Identify which cell holds the provided text, then report its (x, y) central coordinate. 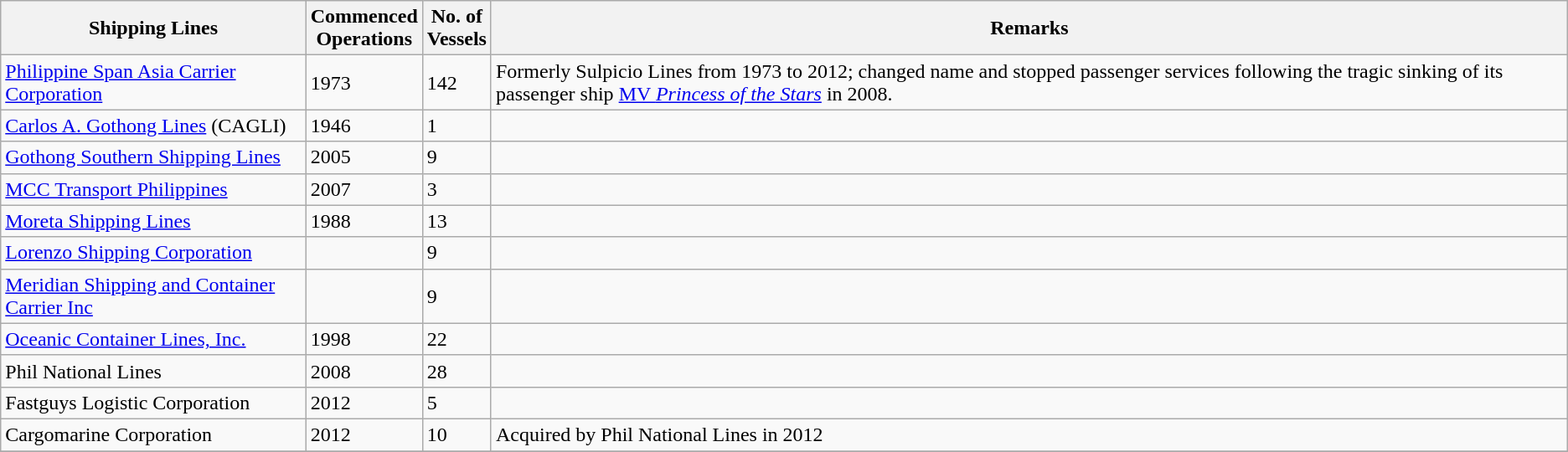
CommencedOperations (364, 28)
Shipping Lines (153, 28)
Oceanic Container Lines, Inc. (153, 339)
2007 (364, 189)
MCC Transport Philippines (153, 189)
Fastguys Logistic Corporation (153, 403)
1998 (364, 339)
13 (456, 221)
No. ofVessels (456, 28)
Lorenzo Shipping Corporation (153, 253)
Remarks (1029, 28)
1973 (364, 82)
Phil National Lines (153, 371)
3 (456, 189)
142 (456, 82)
Carlos A. Gothong Lines (CAGLI) (153, 126)
1988 (364, 221)
1 (456, 126)
5 (456, 403)
22 (456, 339)
1946 (364, 126)
Meridian Shipping and Container Carrier Inc (153, 296)
10 (456, 434)
Gothong Southern Shipping Lines (153, 157)
2008 (364, 371)
28 (456, 371)
Philippine Span Asia Carrier Corporation (153, 82)
2005 (364, 157)
Cargomarine Corporation (153, 434)
Moreta Shipping Lines (153, 221)
Acquired by Phil National Lines in 2012 (1029, 434)
